Capture the cell that displays the provided text and extract its [X, Y] central coordinate. 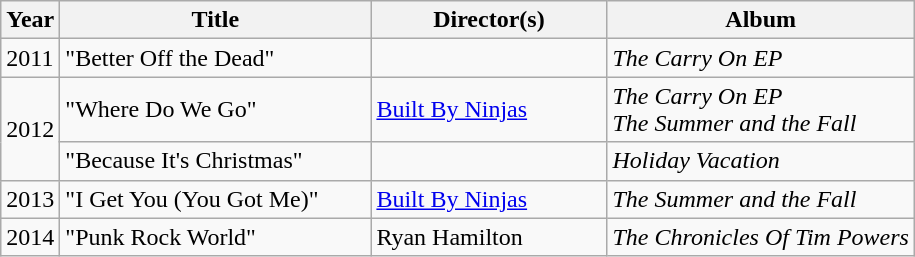
"Where Do We Go" [216, 110]
Ryan Hamilton [489, 237]
2012 [30, 128]
The Chronicles Of Tim Powers [761, 237]
"I Get You (You Got Me)" [216, 199]
2011 [30, 58]
Album [761, 20]
Year [30, 20]
The Summer and the Fall [761, 199]
"Because It's Christmas" [216, 161]
2014 [30, 237]
2013 [30, 199]
Title [216, 20]
Director(s) [489, 20]
Holiday Vacation [761, 161]
"Punk Rock World" [216, 237]
"Better Off the Dead" [216, 58]
The Carry On EP [761, 58]
The Carry On EPThe Summer and the Fall [761, 110]
